Return [X, Y] of the center of cell containing provided text 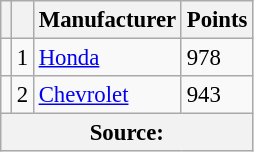
1 [22, 58]
Source: [127, 133]
2 [22, 95]
Chevrolet [107, 95]
943 [216, 95]
Manufacturer [107, 20]
Honda [107, 58]
Points [216, 20]
978 [216, 58]
